Extract the [X, Y] coordinate from the center of the cell holding the provided text.  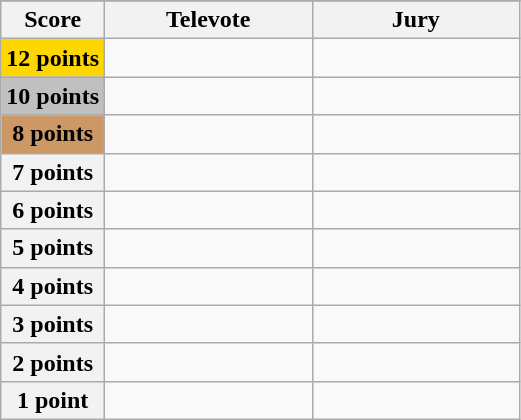
1 point [53, 400]
Televote [209, 20]
12 points [53, 58]
7 points [53, 172]
Score [53, 20]
5 points [53, 248]
3 points [53, 324]
Jury [416, 20]
4 points [53, 286]
6 points [53, 210]
8 points [53, 134]
2 points [53, 362]
10 points [53, 96]
